For the text-containing cell, return its midpoint in (x, y) coordinate format. 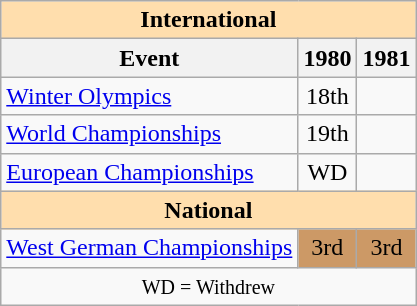
WD (328, 172)
18th (328, 96)
West German Championships (150, 248)
19th (328, 134)
Event (150, 58)
WD = Withdrew (208, 286)
Winter Olympics (150, 96)
European Championships (150, 172)
National (208, 210)
World Championships (150, 134)
1980 (328, 58)
International (208, 20)
1981 (386, 58)
